Scan for the cell matching the given text and deliver its (X, Y) coordinate at center. 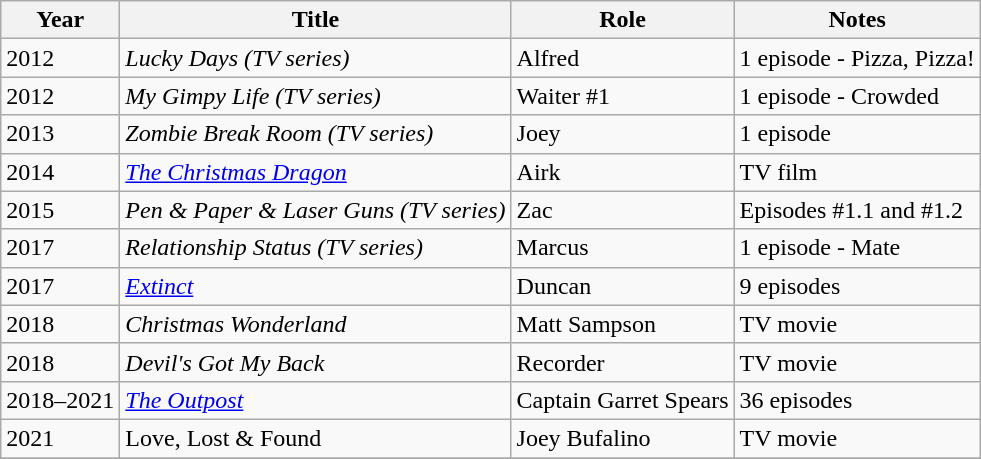
The Christmas Dragon (316, 172)
Matt Sampson (622, 324)
2018–2021 (60, 400)
Pen & Paper & Laser Guns (TV series) (316, 210)
1 episode - Pizza, Pizza! (857, 58)
Joey (622, 134)
2015 (60, 210)
Zac (622, 210)
Captain Garret Spears (622, 400)
Love, Lost & Found (316, 438)
2013 (60, 134)
Waiter #1 (622, 96)
Lucky Days (TV series) (316, 58)
Recorder (622, 362)
1 episode - Mate (857, 248)
Christmas Wonderland (316, 324)
9 episodes (857, 286)
Marcus (622, 248)
Joey Bufalino (622, 438)
Relationship Status (TV series) (316, 248)
Notes (857, 20)
Role (622, 20)
Episodes #1.1 and #1.2 (857, 210)
2021 (60, 438)
1 episode - Crowded (857, 96)
Extinct (316, 286)
The Outpost (316, 400)
2014 (60, 172)
Title (316, 20)
Airk (622, 172)
Duncan (622, 286)
1 episode (857, 134)
Zombie Break Room (TV series) (316, 134)
Alfred (622, 58)
Devil's Got My Back (316, 362)
TV film (857, 172)
36 episodes (857, 400)
Year (60, 20)
My Gimpy Life (TV series) (316, 96)
